Provide the (X, Y) coordinate of the cell's center where the given text is located.  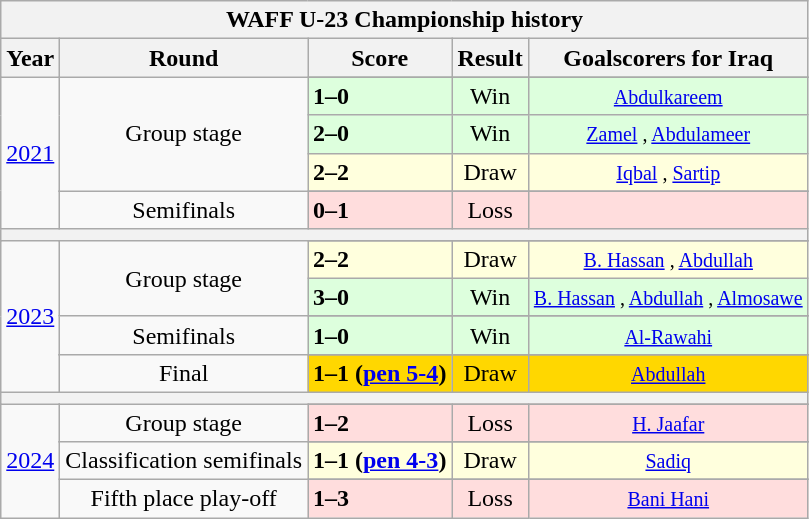
1–1 (pen 5-4) (380, 373)
Al-Rawahi (668, 335)
Final (184, 373)
Score (380, 58)
B. Hassan , Abdullah , Almosawe (668, 297)
Abdullah (668, 373)
Bani Hani (668, 499)
B. Hassan , Abdullah (668, 259)
Fifth place play-off (184, 499)
1–2 (380, 423)
Iqbal , Sartip (668, 172)
3–0 (380, 297)
Goalscorers for Iraq (668, 58)
2–0 (380, 134)
2023 (30, 316)
2024 (30, 461)
Zamel , Abdulameer (668, 134)
1–1 (pen 4-3) (380, 461)
Sadiq (668, 461)
WAFF U-23 Championship history (404, 20)
Result (490, 58)
1–3 (380, 499)
H. Jaafar (668, 423)
2021 (30, 153)
Abdulkareem (668, 96)
Classification semifinals (184, 461)
Round (184, 58)
0–1 (380, 210)
Year (30, 58)
